Scan for the cell matching the given text and deliver its [x, y] coordinate at center. 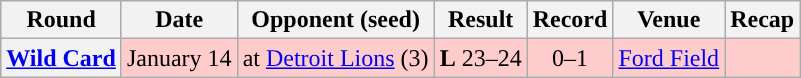
at Detroit Lions (3) [336, 58]
Venue [669, 20]
Wild Card [62, 58]
0–1 [570, 58]
Round [62, 20]
January 14 [179, 58]
Ford Field [669, 58]
Date [179, 20]
Result [480, 20]
Opponent (seed) [336, 20]
Record [570, 20]
L 23–24 [480, 58]
Recap [762, 20]
